Extract the (X, Y) coordinate from the center of the cell holding the provided text.  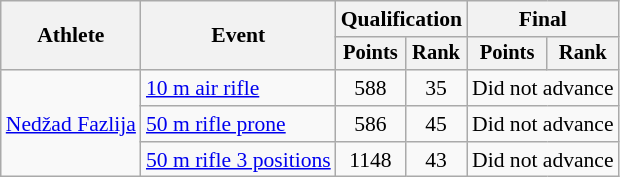
Final (543, 19)
50 m rifle prone (238, 124)
588 (370, 88)
Qualification (402, 19)
10 m air rifle (238, 88)
45 (436, 124)
Nedžad Fazlija (71, 124)
Athlete (71, 36)
586 (370, 124)
35 (436, 88)
Event (238, 36)
